Provide the (x, y) coordinate of the cell's center where the given text is located.  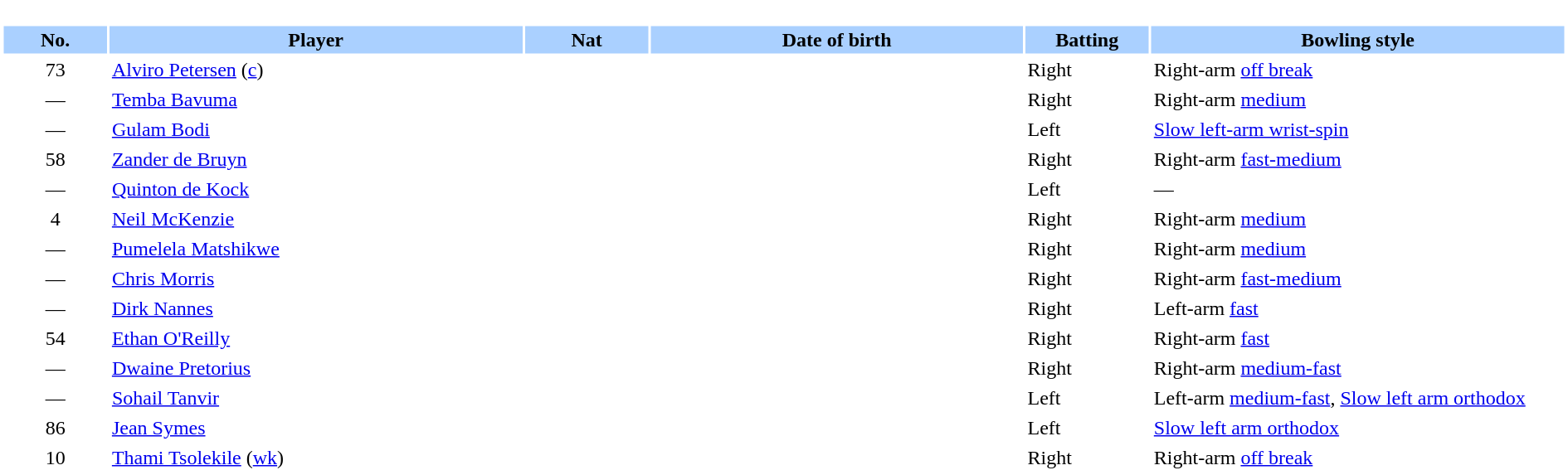
Dirk Nannes (316, 308)
Alviro Petersen (c) (316, 70)
Thami Tsolekile (wk) (316, 458)
86 (55, 428)
54 (55, 338)
Slow left-arm wrist-spin (1358, 129)
Left-arm medium-fast, Slow left arm orthodox (1358, 398)
Right-arm fast (1358, 338)
Right-arm medium-fast (1358, 368)
Ethan O'Reilly (316, 338)
58 (55, 159)
Chris Morris (316, 279)
Batting (1087, 40)
Temba Bavuma (316, 99)
Bowling style (1358, 40)
Nat (586, 40)
Neil McKenzie (316, 219)
Quinton de Kock (316, 189)
73 (55, 70)
Slow left arm orthodox (1358, 428)
Player (316, 40)
10 (55, 458)
Gulam Bodi (316, 129)
4 (55, 219)
Jean Symes (316, 428)
No. (55, 40)
Date of birth (837, 40)
Zander de Bruyn (316, 159)
Sohail Tanvir (316, 398)
Pumelela Matshikwe (316, 249)
Left-arm fast (1358, 308)
Dwaine Pretorius (316, 368)
